Provide the [x, y] coordinate of the cell's center where the given text is located.  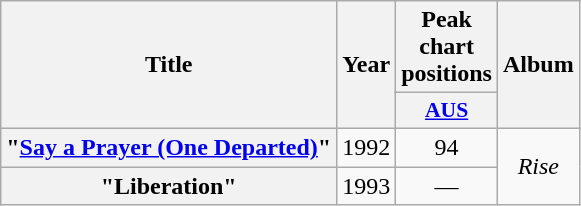
Album [538, 65]
Peak chart positions [447, 47]
"Liberation" [169, 185]
"Say a Prayer (One Departed)" [169, 147]
Title [169, 65]
— [447, 185]
94 [447, 147]
Rise [538, 166]
Year [366, 65]
1992 [366, 147]
AUS [447, 111]
1993 [366, 185]
